Output the [x, y] coordinate of the center of the cell containing the given text.  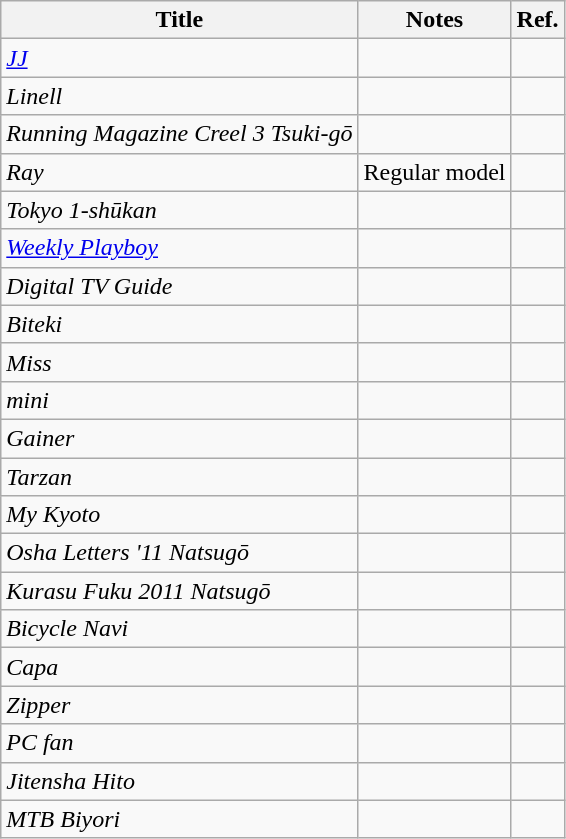
Title [180, 20]
Osha Letters '11 Natsugō [180, 553]
Jitensha Hito [180, 781]
Bicycle Navi [180, 629]
Running Magazine Creel 3 Tsuki-gō [180, 134]
Tarzan [180, 477]
MTB Biyori [180, 819]
Notes [434, 20]
Linell [180, 96]
Zipper [180, 705]
Tokyo 1-shūkan [180, 210]
Ray [180, 172]
Biteki [180, 324]
Capa [180, 667]
Weekly Playboy [180, 248]
Digital TV Guide [180, 286]
Kurasu Fuku 2011 Natsugō [180, 591]
Ref. [538, 20]
Regular model [434, 172]
Gainer [180, 438]
My Kyoto [180, 515]
JJ [180, 58]
mini [180, 400]
Miss [180, 362]
PC fan [180, 743]
